Pinpoint the cell where the given text exists, returning its (X, Y) midpoint coordinate. 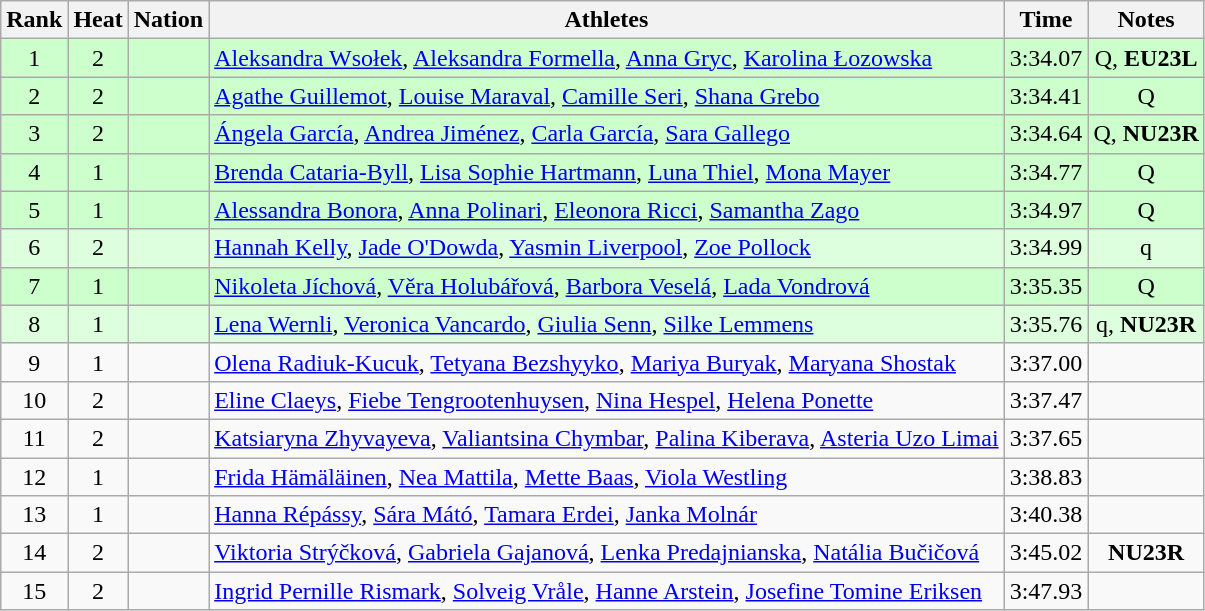
Alessandra Bonora, Anna Polinari, Eleonora Ricci, Samantha Zago (606, 210)
3:34.64 (1046, 134)
Q, EU23L (1146, 58)
11 (34, 438)
7 (34, 286)
Rank (34, 20)
Q, NU23R (1146, 134)
Ingrid Pernille Rismark, Solveig Vråle, Hanne Arstein, Josefine Tomine Eriksen (606, 591)
Viktoria Strýčková, Gabriela Gajanová, Lenka Predajnianska, Natália Bučičová (606, 553)
3:34.77 (1046, 172)
3:40.38 (1046, 515)
5 (34, 210)
3:45.02 (1046, 553)
6 (34, 248)
13 (34, 515)
Brenda Cataria-Byll, Lisa Sophie Hartmann, Luna Thiel, Mona Mayer (606, 172)
Time (1046, 20)
Olena Radiuk-Kucuk, Tetyana Bezshyyko, Mariya Buryak, Maryana Shostak (606, 362)
Ángela García, Andrea Jiménez, Carla García, Sara Gallego (606, 134)
3:37.47 (1046, 400)
3:35.76 (1046, 324)
14 (34, 553)
Eline Claeys, Fiebe Tengrootenhuysen, Nina Hespel, Helena Ponette (606, 400)
3:34.97 (1046, 210)
4 (34, 172)
Nikoleta Jíchová, Věra Holubářová, Barbora Veselá, Lada Vondrová (606, 286)
q, NU23R (1146, 324)
3:37.00 (1046, 362)
3:38.83 (1046, 477)
Agathe Guillemot, Louise Maraval, Camille Seri, Shana Grebo (606, 96)
Frida Hämäläinen, Nea Mattila, Mette Baas, Viola Westling (606, 477)
Lena Wernli, Veronica Vancardo, Giulia Senn, Silke Lemmens (606, 324)
Heat (98, 20)
q (1146, 248)
Hannah Kelly, Jade O'Dowda, Yasmin Liverpool, Zoe Pollock (606, 248)
15 (34, 591)
8 (34, 324)
3:34.99 (1046, 248)
Aleksandra Wsołek, Aleksandra Formella, Anna Gryc, Karolina Łozowska (606, 58)
3:35.35 (1046, 286)
3:34.07 (1046, 58)
Hanna Répássy, Sára Mátó, Tamara Erdei, Janka Molnár (606, 515)
3:37.65 (1046, 438)
12 (34, 477)
Nation (168, 20)
Notes (1146, 20)
3:34.41 (1046, 96)
10 (34, 400)
Katsiaryna Zhyvayeva, Valiantsina Chymbar, Palina Kiberava, Asteria Uzo Limai (606, 438)
9 (34, 362)
3:47.93 (1046, 591)
NU23R (1146, 553)
3 (34, 134)
Athletes (606, 20)
